Return (x, y) of the center of cell containing provided text 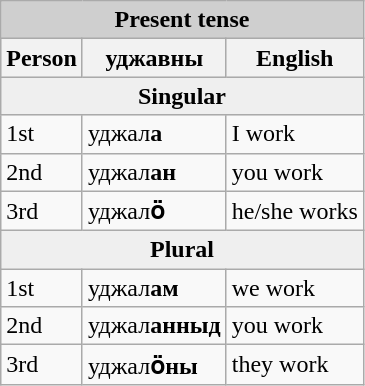
we work (294, 288)
уджавны (154, 58)
English (294, 58)
уджалам (154, 288)
Present tense (182, 20)
уджалӧны (154, 365)
уджаланныд (154, 326)
уджалан (154, 172)
Singular (182, 96)
they work (294, 365)
Person (42, 58)
Plural (182, 250)
I work (294, 134)
уджала (154, 134)
уджалӧ (154, 211)
he/she works (294, 211)
